Locate the cell with the specified text and output its [X, Y] center coordinate. 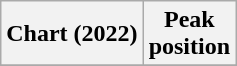
Chart (2022) [72, 34]
Peakposition [189, 34]
